Provide the (X, Y) coordinate of the cell's center where the given text is located.  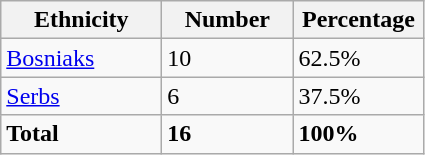
100% (358, 134)
62.5% (358, 58)
Bosniaks (82, 58)
Percentage (358, 20)
10 (228, 58)
Serbs (82, 96)
37.5% (358, 96)
16 (228, 134)
6 (228, 96)
Total (82, 134)
Ethnicity (82, 20)
Number (228, 20)
